Provide the (X, Y) coordinate of the cell's center where the given text is located.  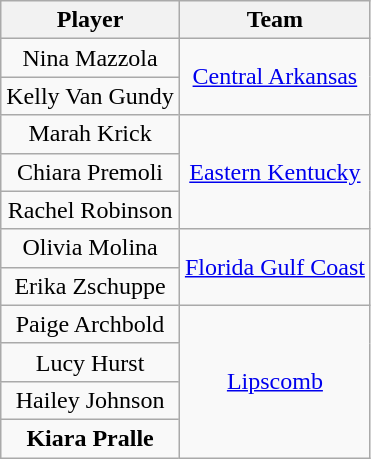
Central Arkansas (274, 77)
Nina Mazzola (90, 58)
Team (274, 20)
Chiara Premoli (90, 172)
Kelly Van Gundy (90, 96)
Kiara Pralle (90, 438)
Paige Archbold (90, 324)
Rachel Robinson (90, 210)
Erika Zschuppe (90, 286)
Lucy Hurst (90, 362)
Florida Gulf Coast (274, 267)
Player (90, 20)
Marah Krick (90, 134)
Eastern Kentucky (274, 172)
Olivia Molina (90, 248)
Lipscomb (274, 381)
Hailey Johnson (90, 400)
